Determine the (x, y) coordinate at the center of the cell enclosing the given text.  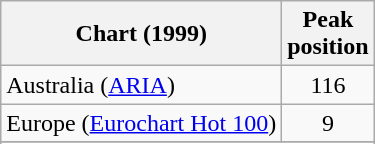
Peakposition (328, 34)
Europe (Eurochart Hot 100) (142, 123)
9 (328, 123)
Chart (1999) (142, 34)
Australia (ARIA) (142, 85)
116 (328, 85)
